Return (X, Y) of the center of cell containing provided text 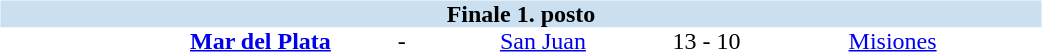
Finale 1. posto (520, 14)
Misiones (893, 42)
Mar del Plata (260, 42)
13 - 10 (706, 42)
San Juan (544, 42)
- (402, 42)
